Detect which cell encompasses the target text, then output its (X, Y) center coordinate. 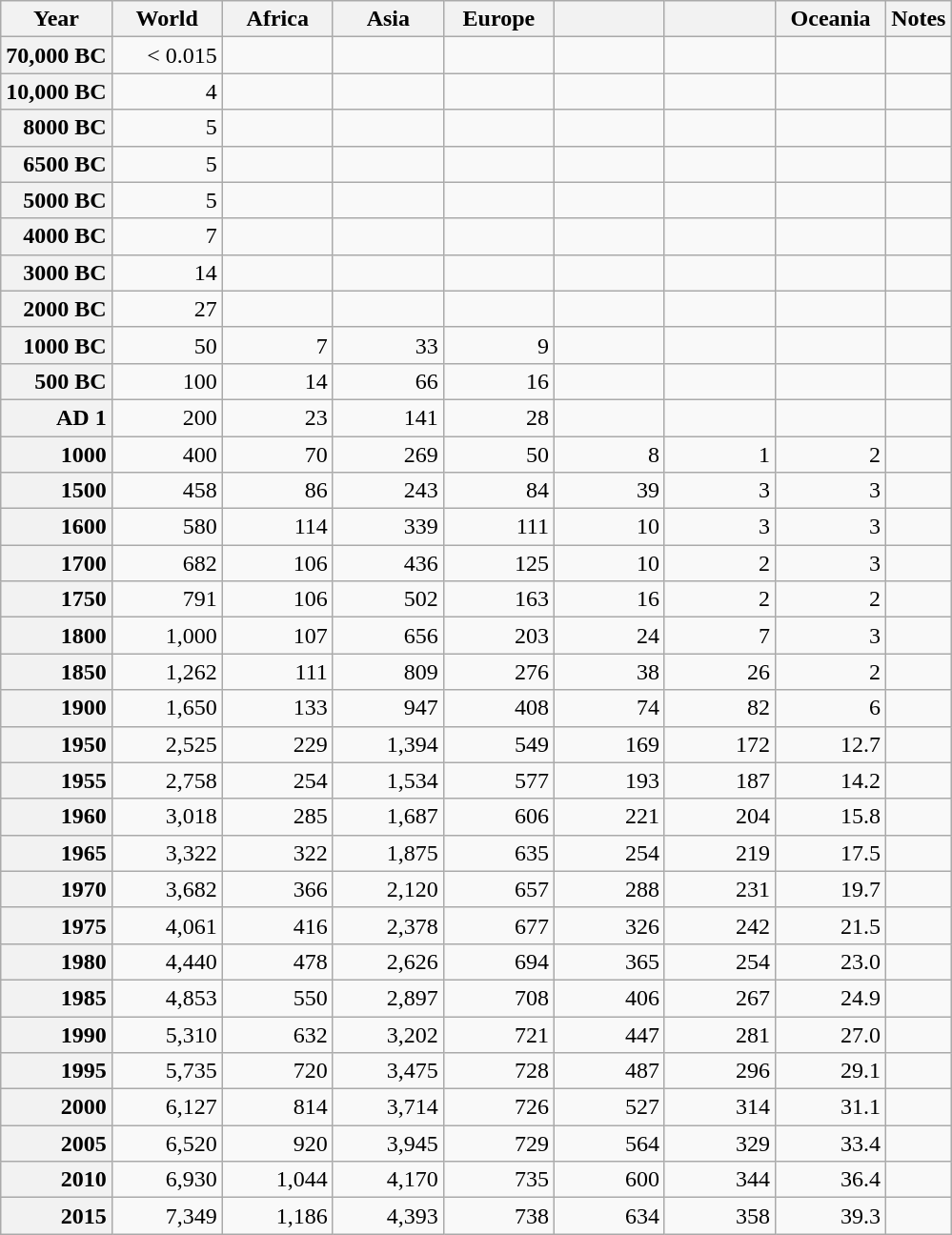
2,525 (167, 744)
564 (609, 1144)
1995 (56, 1071)
1000 BC (56, 345)
4,393 (388, 1216)
82 (719, 708)
Year (56, 19)
141 (388, 417)
4,853 (167, 998)
231 (719, 889)
322 (277, 853)
1750 (56, 599)
19.7 (831, 889)
2005 (56, 1144)
708 (498, 998)
2,120 (388, 889)
1,000 (167, 636)
682 (167, 563)
1900 (56, 708)
21.5 (831, 925)
28 (498, 417)
577 (498, 780)
100 (167, 381)
1960 (56, 817)
203 (498, 636)
738 (498, 1216)
27.0 (831, 1034)
2000 BC (56, 309)
6 (831, 708)
606 (498, 817)
70 (277, 455)
267 (719, 998)
70,000 BC (56, 55)
27 (167, 309)
728 (498, 1071)
World (167, 19)
8 (609, 455)
2010 (56, 1180)
AD 1 (56, 417)
3,945 (388, 1144)
1000 (56, 455)
29.1 (831, 1071)
33 (388, 345)
26 (719, 672)
814 (277, 1107)
1850 (56, 672)
694 (498, 962)
3,682 (167, 889)
721 (498, 1034)
1965 (56, 853)
657 (498, 889)
447 (609, 1034)
502 (388, 599)
36.4 (831, 1180)
Asia (388, 19)
920 (277, 1144)
416 (277, 925)
6,930 (167, 1180)
549 (498, 744)
487 (609, 1071)
193 (609, 780)
326 (609, 925)
2015 (56, 1216)
1990 (56, 1034)
4000 BC (56, 236)
550 (277, 998)
Oceania (831, 19)
3000 BC (56, 273)
400 (167, 455)
39.3 (831, 1216)
107 (277, 636)
635 (498, 853)
3,018 (167, 817)
458 (167, 491)
< 0.015 (167, 55)
947 (388, 708)
344 (719, 1180)
600 (609, 1180)
3,202 (388, 1034)
2000 (56, 1107)
14.2 (831, 780)
436 (388, 563)
38 (609, 672)
1 (719, 455)
276 (498, 672)
729 (498, 1144)
86 (277, 491)
66 (388, 381)
1,875 (388, 853)
15.8 (831, 817)
1800 (56, 636)
Africa (277, 19)
8000 BC (56, 128)
1985 (56, 998)
1700 (56, 563)
2,758 (167, 780)
3,322 (167, 853)
125 (498, 563)
406 (609, 998)
17.5 (831, 853)
1,534 (388, 780)
24 (609, 636)
4,061 (167, 925)
10,000 BC (56, 91)
3,714 (388, 1107)
5,310 (167, 1034)
219 (719, 853)
204 (719, 817)
1,262 (167, 672)
33.4 (831, 1144)
4 (167, 91)
74 (609, 708)
221 (609, 817)
6,127 (167, 1107)
2,897 (388, 998)
1,650 (167, 708)
114 (277, 527)
358 (719, 1216)
632 (277, 1034)
2,378 (388, 925)
339 (388, 527)
720 (277, 1071)
242 (719, 925)
5,735 (167, 1071)
365 (609, 962)
31.1 (831, 1107)
2,626 (388, 962)
6,520 (167, 1144)
12.7 (831, 744)
4,440 (167, 962)
24.9 (831, 998)
163 (498, 599)
314 (719, 1107)
1500 (56, 491)
296 (719, 1071)
1970 (56, 889)
6500 BC (56, 164)
634 (609, 1216)
281 (719, 1034)
3,475 (388, 1071)
1975 (56, 925)
1,186 (277, 1216)
200 (167, 417)
288 (609, 889)
677 (498, 925)
84 (498, 491)
23 (277, 417)
1950 (56, 744)
735 (498, 1180)
1,044 (277, 1180)
Notes (919, 19)
229 (277, 744)
408 (498, 708)
39 (609, 491)
285 (277, 817)
726 (498, 1107)
580 (167, 527)
Europe (498, 19)
500 BC (56, 381)
366 (277, 889)
1,687 (388, 817)
329 (719, 1144)
4,170 (388, 1180)
809 (388, 672)
5000 BC (56, 200)
527 (609, 1107)
9 (498, 345)
169 (609, 744)
243 (388, 491)
172 (719, 744)
656 (388, 636)
1,394 (388, 744)
1955 (56, 780)
791 (167, 599)
23.0 (831, 962)
7,349 (167, 1216)
1600 (56, 527)
187 (719, 780)
478 (277, 962)
133 (277, 708)
1980 (56, 962)
269 (388, 455)
